Output the (x, y) coordinate of the center of the cell containing the given text.  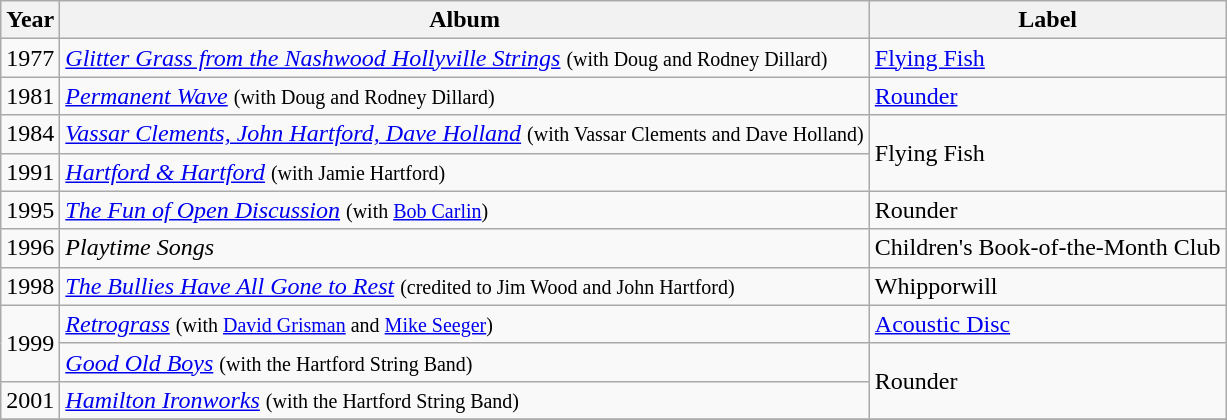
Acoustic Disc (1048, 324)
The Bullies Have All Gone to Rest (credited to Jim Wood and John Hartford) (464, 286)
1984 (30, 134)
1999 (30, 343)
2001 (30, 400)
Glitter Grass from the Nashwood Hollyville Strings (with Doug and Rodney Dillard) (464, 58)
Children's Book-of-the-Month Club (1048, 248)
1977 (30, 58)
1996 (30, 248)
Good Old Boys (with the Hartford String Band) (464, 362)
1995 (30, 210)
1981 (30, 96)
Retrograss (with David Grisman and Mike Seeger) (464, 324)
The Fun of Open Discussion (with Bob Carlin) (464, 210)
Hamilton Ironworks (with the Hartford String Band) (464, 400)
Whipporwill (1048, 286)
Label (1048, 20)
Hartford & Hartford (with Jamie Hartford) (464, 172)
Year (30, 20)
1991 (30, 172)
Vassar Clements, John Hartford, Dave Holland (with Vassar Clements and Dave Holland) (464, 134)
Album (464, 20)
Playtime Songs (464, 248)
1998 (30, 286)
Permanent Wave (with Doug and Rodney Dillard) (464, 96)
